Return [x, y] of the center of cell containing provided text 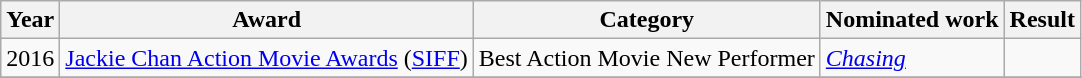
Best Action Movie New Performer [646, 58]
Year [30, 20]
Nominated work [912, 20]
2016 [30, 58]
Award [267, 20]
Result [1042, 20]
Jackie Chan Action Movie Awards (SIFF) [267, 58]
Chasing [912, 58]
Category [646, 20]
